Scan for the cell matching the given text and deliver its (X, Y) coordinate at center. 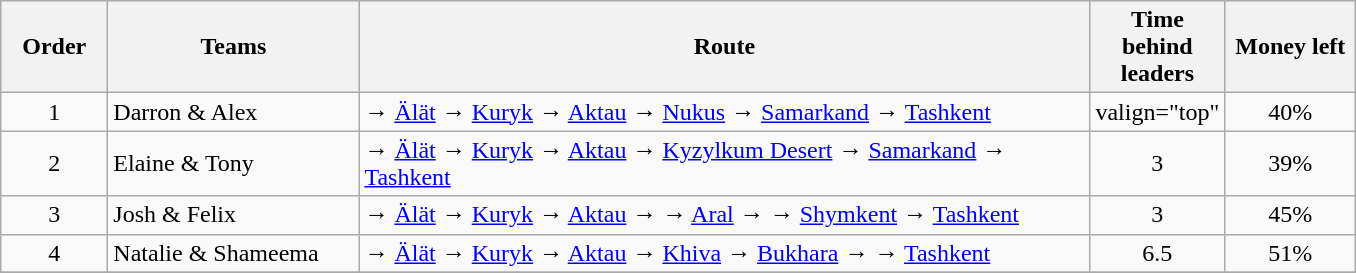
Order (54, 47)
2 (54, 164)
40% (1290, 112)
Teams (234, 47)
Time behind leaders (1158, 47)
Route (724, 47)
valign="top" (1158, 112)
51% (1290, 253)
→ Älät → Kuryk → Aktau → Nukus → Samarkand → Tashkent (724, 112)
Josh & Felix (234, 215)
→ Älät → Kuryk → Aktau → Kyzylkum Desert → Samarkand → Tashkent (724, 164)
39% (1290, 164)
Money left (1290, 47)
4 (54, 253)
6.5 (1158, 253)
1 (54, 112)
→ Älät → Kuryk → Aktau → → Aral → → Shymkent → Tashkent (724, 215)
Darron & Alex (234, 112)
45% (1290, 215)
→ Älät → Kuryk → Aktau → Khiva → Bukhara → → Tashkent (724, 253)
Elaine & Tony (234, 164)
Natalie & Shameema (234, 253)
